Find where the given text appears and provide that cell's center as (x, y) coordinate. 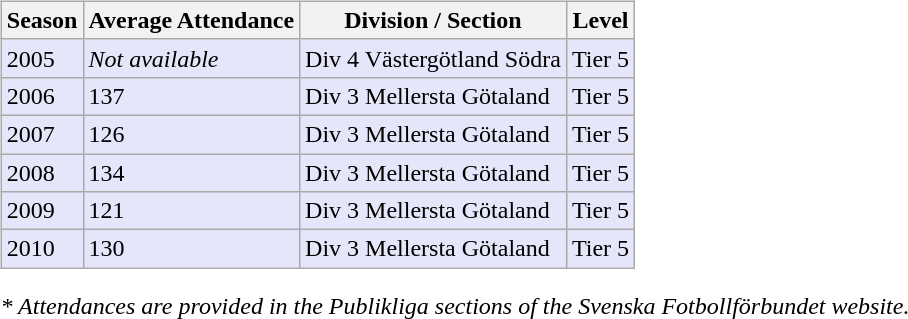
Not available (192, 58)
Season (42, 20)
2005 (42, 58)
2006 (42, 96)
121 (192, 211)
2010 (42, 249)
134 (192, 173)
130 (192, 249)
137 (192, 96)
Level (600, 20)
Div 4 Västergötland Södra (434, 58)
126 (192, 134)
2007 (42, 134)
Division / Section (434, 20)
2008 (42, 173)
Average Attendance (192, 20)
2009 (42, 211)
